Find where the given text appears and provide that cell's center as [X, Y] coordinate. 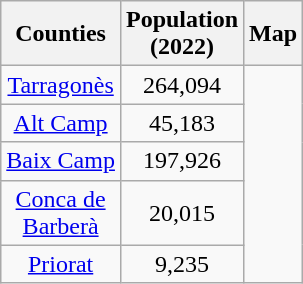
45,183 [182, 123]
Priorat [61, 264]
197,926 [182, 161]
Map [274, 34]
9,235 [182, 264]
Conca deBarberà [61, 212]
Tarragonès [61, 85]
Baix Camp [61, 161]
Counties [61, 34]
Population(2022) [182, 34]
20,015 [182, 212]
Alt Camp [61, 123]
264,094 [182, 85]
